Return [x, y] of the center of cell containing provided text 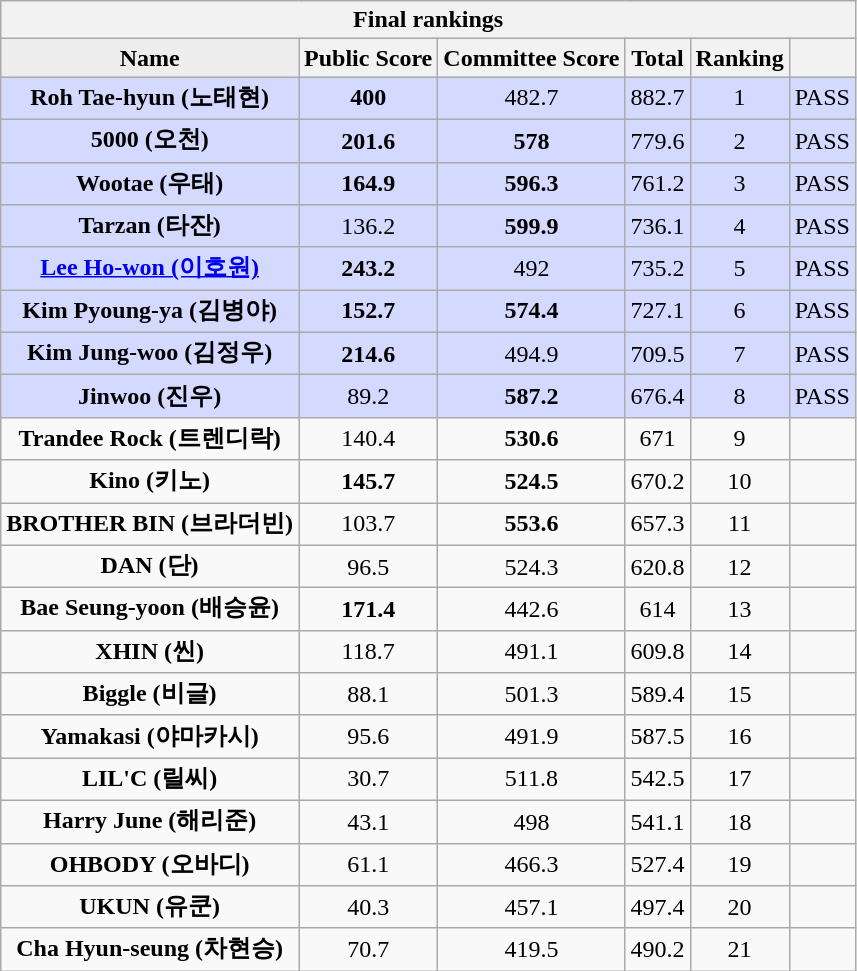
XHIN (씬) [150, 652]
201.6 [368, 140]
13 [740, 610]
6 [740, 312]
530.6 [532, 438]
596.3 [532, 184]
709.5 [658, 354]
8 [740, 396]
494.9 [532, 354]
40.3 [368, 908]
Kim Jung-woo (김정우) [150, 354]
670.2 [658, 482]
524.3 [532, 566]
574.4 [532, 312]
620.8 [658, 566]
676.4 [658, 396]
671 [658, 438]
Roh Tae-hyun (노태현) [150, 98]
118.7 [368, 652]
152.7 [368, 312]
614 [658, 610]
4 [740, 226]
Biggle (비글) [150, 694]
491.1 [532, 652]
214.6 [368, 354]
779.6 [658, 140]
70.7 [368, 950]
145.7 [368, 482]
553.6 [532, 524]
LIL'C (릴씨) [150, 780]
5000 (오천) [150, 140]
882.7 [658, 98]
96.5 [368, 566]
Lee Ho-won (이호원) [150, 268]
171.4 [368, 610]
419.5 [532, 950]
761.2 [658, 184]
Tarzan (타잔) [150, 226]
UKUN (유쿤) [150, 908]
736.1 [658, 226]
491.9 [532, 736]
Wootae (우태) [150, 184]
490.2 [658, 950]
164.9 [368, 184]
103.7 [368, 524]
88.1 [368, 694]
497.4 [658, 908]
OHBODY (오바디) [150, 864]
599.9 [532, 226]
5 [740, 268]
17 [740, 780]
2 [740, 140]
11 [740, 524]
Committee Score [532, 58]
492 [532, 268]
735.2 [658, 268]
43.1 [368, 822]
30.7 [368, 780]
15 [740, 694]
Bae Seung-yoon (배승윤) [150, 610]
Ranking [740, 58]
727.1 [658, 312]
BROTHER BIN (브라더빈) [150, 524]
20 [740, 908]
587.2 [532, 396]
541.1 [658, 822]
3 [740, 184]
589.4 [658, 694]
14 [740, 652]
511.8 [532, 780]
609.8 [658, 652]
89.2 [368, 396]
21 [740, 950]
442.6 [532, 610]
Trandee Rock (트렌디락) [150, 438]
542.5 [658, 780]
95.6 [368, 736]
61.1 [368, 864]
587.5 [658, 736]
10 [740, 482]
Yamakasi (야마카시) [150, 736]
501.3 [532, 694]
16 [740, 736]
7 [740, 354]
243.2 [368, 268]
Cha Hyun-seung (차현승) [150, 950]
Harry June (해리준) [150, 822]
19 [740, 864]
657.3 [658, 524]
482.7 [532, 98]
136.2 [368, 226]
Final rankings [428, 20]
9 [740, 438]
Kino (키노) [150, 482]
524.5 [532, 482]
140.4 [368, 438]
1 [740, 98]
12 [740, 566]
457.1 [532, 908]
527.4 [658, 864]
Public Score [368, 58]
DAN (단) [150, 566]
498 [532, 822]
18 [740, 822]
400 [368, 98]
578 [532, 140]
Jinwoo (진우) [150, 396]
Name [150, 58]
Kim Pyoung-ya (김병야) [150, 312]
466.3 [532, 864]
Total [658, 58]
